Determine the (x, y) coordinate at the center of the cell enclosing the given text.  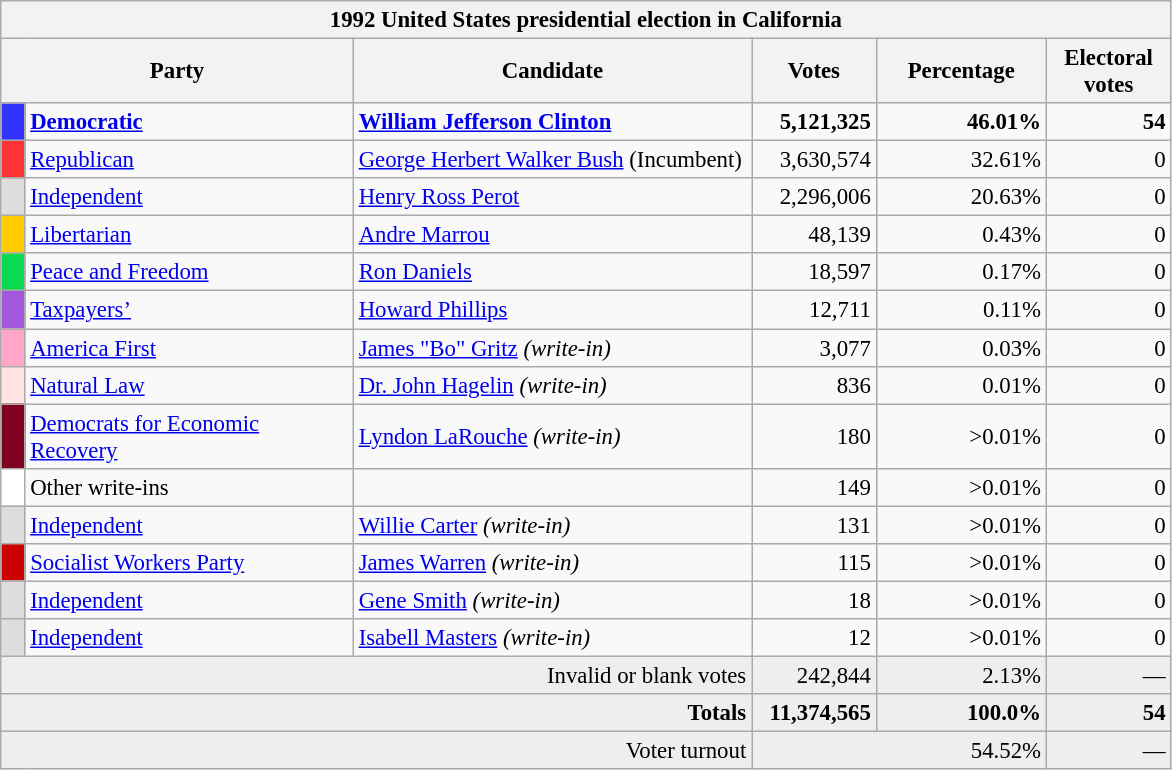
11,374,565 (814, 713)
Other write-ins (189, 487)
Taxpayers’ (189, 310)
149 (814, 487)
12 (814, 638)
115 (814, 563)
Howard Phillips (552, 310)
48,139 (814, 235)
Party (178, 72)
3,077 (814, 348)
32.61% (961, 160)
George Herbert Walker Bush (Incumbent) (552, 160)
Henry Ross Perot (552, 197)
Candidate (552, 72)
Peace and Freedom (189, 273)
Voter turnout (376, 751)
Dr. John Hagelin (write-in) (552, 385)
5,121,325 (814, 122)
America First (189, 348)
0.43% (961, 235)
3,630,574 (814, 160)
0.03% (961, 348)
Libertarian (189, 235)
18,597 (814, 273)
Electoral votes (1108, 72)
2,296,006 (814, 197)
46.01% (961, 122)
0.17% (961, 273)
180 (814, 436)
100.0% (961, 713)
Percentage (961, 72)
54.52% (900, 751)
131 (814, 525)
836 (814, 385)
William Jefferson Clinton (552, 122)
18 (814, 600)
James "Bo" Gritz (write-in) (552, 348)
Ron Daniels (552, 273)
Socialist Workers Party (189, 563)
Willie Carter (write-in) (552, 525)
0.11% (961, 310)
Democratic (189, 122)
Andre Marrou (552, 235)
Isabell Masters (write-in) (552, 638)
Natural Law (189, 385)
20.63% (961, 197)
Republican (189, 160)
Gene Smith (write-in) (552, 600)
Votes (814, 72)
12,711 (814, 310)
James Warren (write-in) (552, 563)
Totals (376, 713)
2.13% (961, 675)
Invalid or blank votes (376, 675)
242,844 (814, 675)
0.01% (961, 385)
Democrats for Economic Recovery (189, 436)
1992 United States presidential election in California (586, 20)
Lyndon LaRouche (write-in) (552, 436)
